Identify which cell holds the provided text, then report its (X, Y) central coordinate. 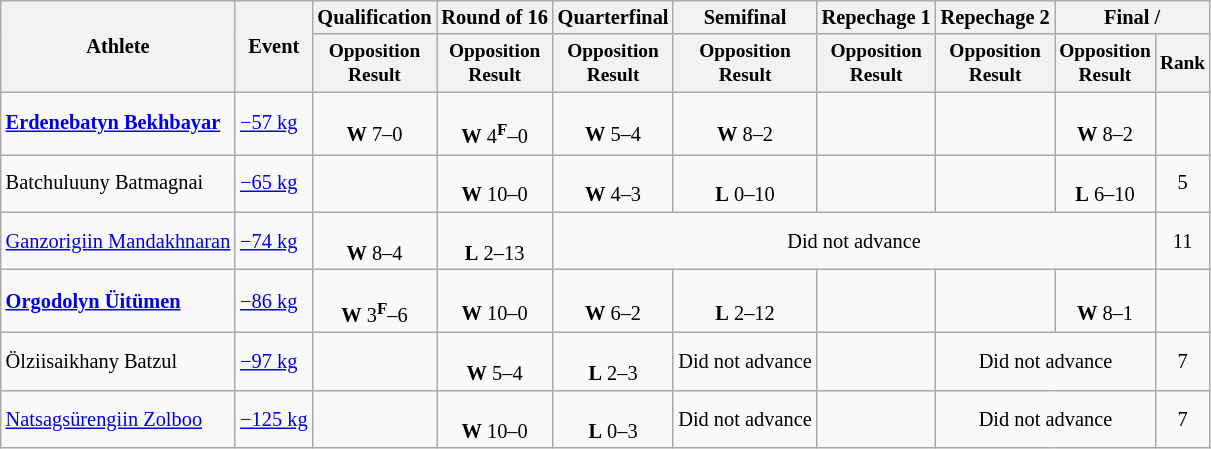
Ölziisaikhany Batzul (118, 361)
W 4F–0 (495, 122)
−97 kg (274, 361)
W 6–2 (614, 302)
W 8–4 (374, 241)
W 4–3 (614, 183)
Round of 16 (495, 17)
L 0–3 (614, 419)
5 (1182, 183)
−86 kg (274, 302)
−125 kg (274, 419)
W 8–1 (1106, 302)
Event (274, 46)
L 0–10 (744, 183)
L 2–12 (744, 302)
11 (1182, 241)
Qualification (374, 17)
W 3F–6 (374, 302)
−74 kg (274, 241)
Orgodolyn Üitümen (118, 302)
Repechage 1 (876, 17)
Quarterfinal (614, 17)
Athlete (118, 46)
Natsagsürengiin Zolboo (118, 419)
Semifinal (744, 17)
L 2–13 (495, 241)
L 2–3 (614, 361)
−57 kg (274, 122)
L 6–10 (1106, 183)
Repechage 2 (996, 17)
Batchuluuny Batmagnai (118, 183)
−65 kg (274, 183)
Rank (1182, 62)
Ganzorigiin Mandakhnaran (118, 241)
W 7–0 (374, 122)
Final / (1132, 17)
Erdenebatyn Bekhbayar (118, 122)
